Detect which cell encompasses the target text, then output its [X, Y] center coordinate. 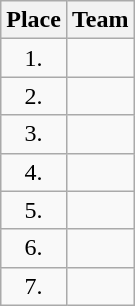
3. [34, 134]
1. [34, 58]
7. [34, 286]
2. [34, 96]
5. [34, 210]
Place [34, 20]
4. [34, 172]
6. [34, 248]
Team [100, 20]
